From the cell containing the given text, extract its center point as (x, y) coordinate. 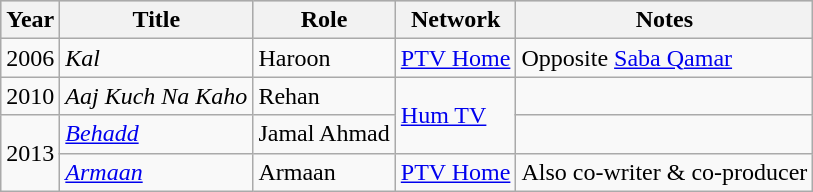
Aaj Kuch Na Kaho (156, 96)
Also co-writer & co-producer (664, 172)
Opposite Saba Qamar (664, 58)
Kal (156, 58)
Network (456, 20)
Haroon (324, 58)
Role (324, 20)
2013 (30, 153)
Rehan (324, 96)
Notes (664, 20)
Year (30, 20)
2006 (30, 58)
Behadd (156, 134)
Jamal Ahmad (324, 134)
2010 (30, 96)
Hum TV (456, 115)
Title (156, 20)
